Locate the cell with the specified text and output its (X, Y) center coordinate. 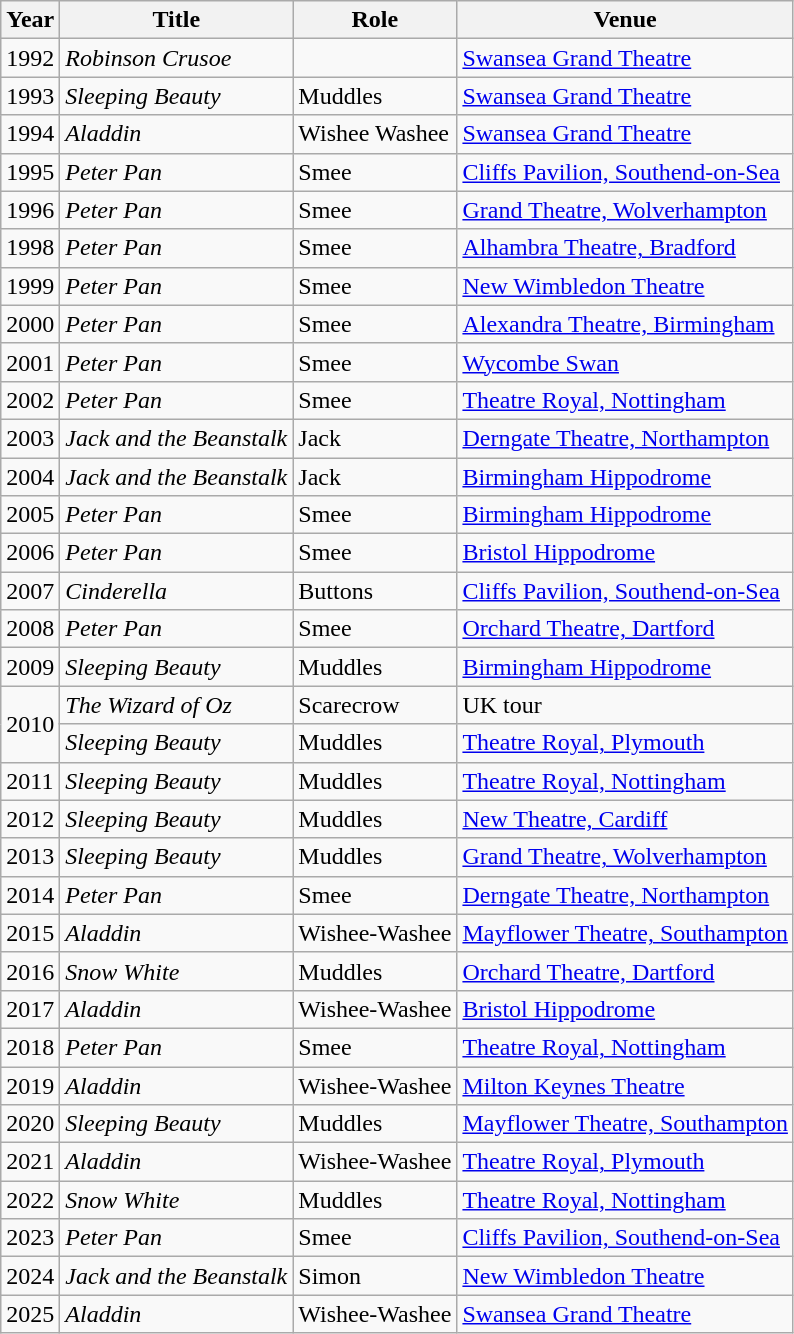
2016 (30, 971)
2000 (30, 324)
Simon (375, 1276)
Title (176, 20)
1992 (30, 58)
Venue (626, 20)
Year (30, 20)
2006 (30, 553)
2013 (30, 857)
2002 (30, 400)
2025 (30, 1314)
Alexandra Theatre, Birmingham (626, 324)
2015 (30, 933)
Wycombe Swan (626, 362)
2001 (30, 362)
Robinson Crusoe (176, 58)
2019 (30, 1085)
1995 (30, 172)
2009 (30, 667)
1999 (30, 286)
2020 (30, 1124)
2010 (30, 724)
Cinderella (176, 591)
2005 (30, 515)
2011 (30, 781)
1993 (30, 96)
2024 (30, 1276)
2008 (30, 629)
2012 (30, 819)
Scarecrow (375, 705)
2004 (30, 477)
Wishee Washee (375, 134)
2017 (30, 1009)
2018 (30, 1047)
1994 (30, 134)
2023 (30, 1238)
Milton Keynes Theatre (626, 1085)
Role (375, 20)
UK tour (626, 705)
The Wizard of Oz (176, 705)
2022 (30, 1200)
Alhambra Theatre, Bradford (626, 248)
2003 (30, 438)
Buttons (375, 591)
1996 (30, 210)
1998 (30, 248)
2014 (30, 895)
2021 (30, 1162)
2007 (30, 591)
New Theatre, Cardiff (626, 819)
